Pinpoint the cell where the given text exists, returning its (x, y) midpoint coordinate. 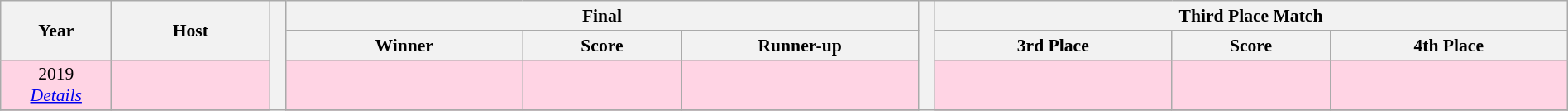
Host (190, 30)
Runner-up (801, 46)
Winner (404, 46)
2019Details (56, 84)
3rd Place (1054, 46)
Final (602, 16)
4th Place (1449, 46)
Third Place Match (1250, 16)
Year (56, 30)
